Return [X, Y] of the center of cell containing provided text 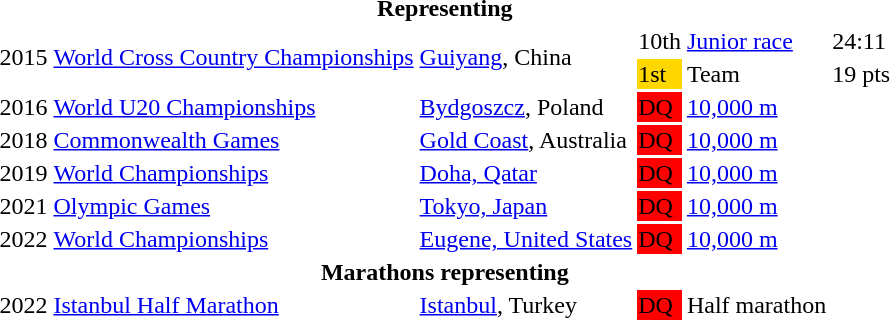
1st [660, 74]
Gold Coast, Australia [526, 140]
World Cross Country Championships [234, 58]
Istanbul Half Marathon [234, 305]
Commonwealth Games [234, 140]
Olympic Games [234, 206]
Eugene, United States [526, 239]
10th [660, 41]
Bydgoszcz, Poland [526, 107]
Istanbul, Turkey [526, 305]
Guiyang, China [526, 58]
Junior race [756, 41]
World U20 Championships [234, 107]
Doha, Qatar [526, 173]
Tokyo, Japan [526, 206]
Half marathon [756, 305]
Team [756, 74]
